Find where the given text appears and provide that cell's center as (X, Y) coordinate. 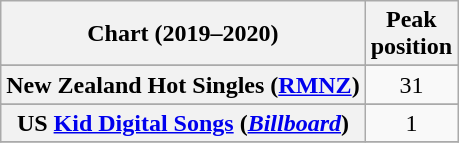
1 (411, 123)
New Zealand Hot Singles (RMNZ) (183, 85)
US Kid Digital Songs (Billboard) (183, 123)
Peakposition (411, 34)
31 (411, 85)
Chart (2019–2020) (183, 34)
